Pinpoint the cell where the given text exists, returning its [X, Y] midpoint coordinate. 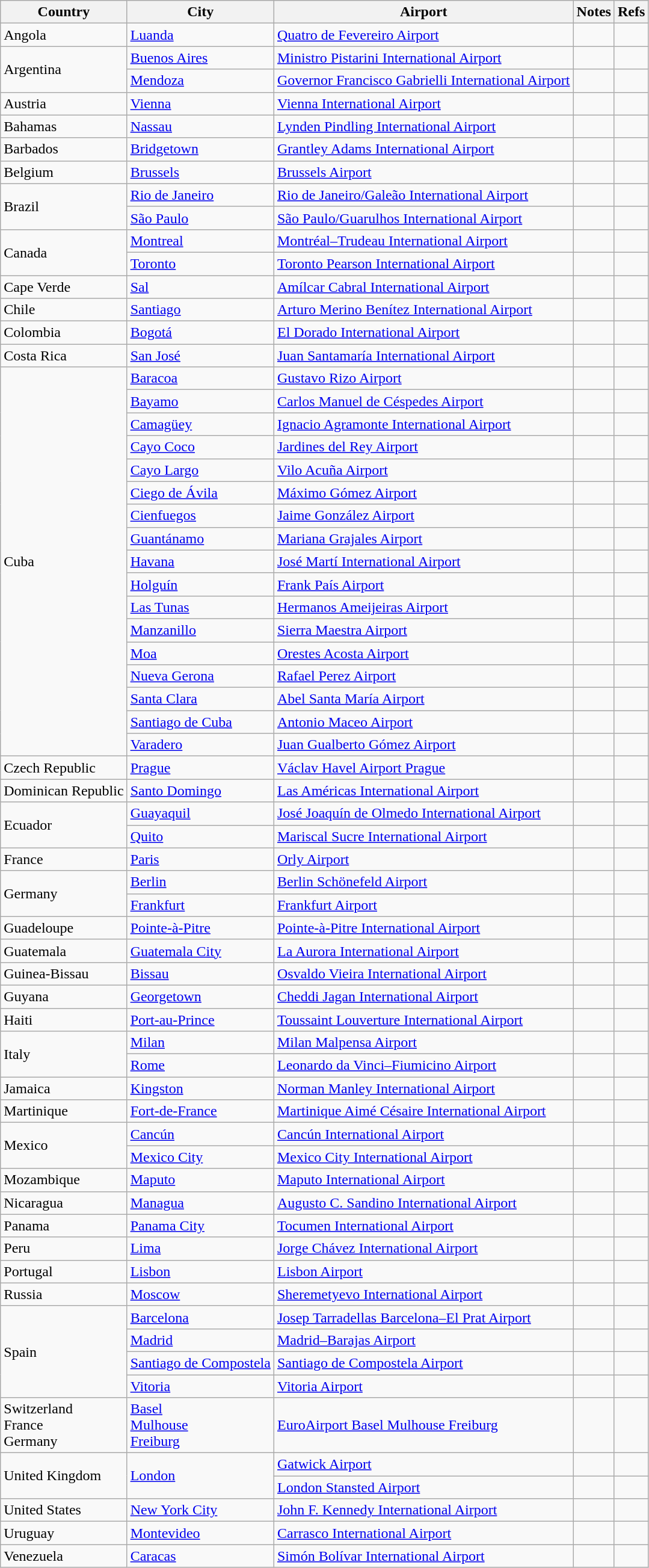
Barbados [64, 149]
Angola [64, 35]
Panama [64, 1226]
Maputo International Airport [423, 1180]
Cayo Largo [200, 470]
SwitzerlandFranceGermany [64, 1425]
Osvaldo Vieira International Airport [423, 974]
Montevideo [200, 1533]
Mendoza [200, 81]
Moa [200, 653]
BaselMulhouseFreiburg [200, 1425]
Norman Manley International Airport [423, 1088]
Antonio Maceo Airport [423, 722]
Montréal–Trudeau International Airport [423, 241]
Costa Rica [64, 356]
Martinique Aimé Césaire International Airport [423, 1111]
Milan [200, 1043]
Orestes Acosta Airport [423, 653]
Canada [64, 252]
Sheremetyevo International Airport [423, 1294]
Las Américas International Airport [423, 791]
Bridgetown [200, 149]
Moscow [200, 1294]
Juan Santamaría International Airport [423, 356]
Holguín [200, 584]
London [200, 1476]
Simón Bolívar International Airport [423, 1556]
Brussels [200, 172]
Ministro Pistarini International Airport [423, 58]
Václav Havel Airport Prague [423, 768]
Caracas [200, 1556]
United Kingdom [64, 1476]
Mexico [64, 1146]
Jorge Chávez International Airport [423, 1249]
Belgium [64, 172]
São Paulo/Guarulhos International Airport [423, 218]
Rafael Perez Airport [423, 676]
Tocumen International Airport [423, 1226]
Jardines del Rey Airport [423, 447]
Guadeloupe [64, 928]
Vitoria Airport [423, 1386]
Paris [200, 859]
Martinique [64, 1111]
Luanda [200, 35]
Bayamo [200, 401]
Venezuela [64, 1556]
Manzanillo [200, 630]
Brussels Airport [423, 172]
Portugal [64, 1271]
Colombia [64, 333]
Vienna International Airport [423, 103]
Las Tunas [200, 607]
Camagüey [200, 424]
Sierra Maestra Airport [423, 630]
Austria [64, 103]
Santiago de Cuba [200, 722]
Rio de Janeiro [200, 195]
Country [64, 12]
Barcelona [200, 1317]
Lynden Pindling International Airport [423, 126]
Vitoria [200, 1386]
Quito [200, 836]
El Dorado International Airport [423, 333]
Maputo [200, 1180]
Mariscal Sucre International Airport [423, 836]
Santiago de Compostela [200, 1363]
Vienna [200, 103]
Cayo Coco [200, 447]
Santo Domingo [200, 791]
Fort-de-France [200, 1111]
United States [64, 1510]
Grantley Adams International Airport [423, 149]
Havana [200, 561]
Cienfuegos [200, 516]
Mexico City International Airport [423, 1157]
Orly Airport [423, 859]
Milan Malpensa Airport [423, 1043]
Bissau [200, 974]
Airport [423, 12]
Bogotá [200, 333]
Ignacio Agramonte International Airport [423, 424]
Madrid [200, 1340]
Máximo Gómez Airport [423, 493]
Nassau [200, 126]
Carlos Manuel de Céspedes Airport [423, 401]
Vilo Acuña Airport [423, 470]
Santiago [200, 310]
Baracoa [200, 378]
Gustavo Rizo Airport [423, 378]
Berlin Schönefeld Airport [423, 882]
Arturo Merino Benítez International Airport [423, 310]
Haiti [64, 1020]
Brazil [64, 206]
Prague [200, 768]
Santiago de Compostela Airport [423, 1363]
Cancún International Airport [423, 1134]
San José [200, 356]
Sal [200, 287]
EuroAirport Basel Mulhouse Freiburg [423, 1425]
Lima [200, 1249]
Guantánamo [200, 539]
La Aurora International Airport [423, 951]
José Martí International Airport [423, 561]
Toronto [200, 264]
Guayaquil [200, 813]
Refs [631, 12]
Cheddi Jagan International Airport [423, 996]
Leonardo da Vinci–Fiumicino Airport [423, 1066]
São Paulo [200, 218]
Augusto C. Sandino International Airport [423, 1203]
New York City [200, 1510]
Santa Clara [200, 699]
Ciego de Ávila [200, 493]
Josep Tarradellas Barcelona–El Prat Airport [423, 1317]
Chile [64, 310]
Czech Republic [64, 768]
Lisbon [200, 1271]
Cuba [64, 562]
Guinea-Bissau [64, 974]
Montreal [200, 241]
Governor Francisco Gabrielli International Airport [423, 81]
José Joaquín de Olmedo International Airport [423, 813]
Amílcar Cabral International Airport [423, 287]
Georgetown [200, 996]
Mozambique [64, 1180]
Bahamas [64, 126]
Lisbon Airport [423, 1271]
City [200, 12]
Hermanos Ameijeiras Airport [423, 607]
Nicaragua [64, 1203]
Guyana [64, 996]
Dominican Republic [64, 791]
Kingston [200, 1088]
London Stansted Airport [423, 1487]
Jaime González Airport [423, 516]
John F. Kennedy International Airport [423, 1510]
Toronto Pearson International Airport [423, 264]
Madrid–Barajas Airport [423, 1340]
Germany [64, 894]
Argentina [64, 69]
Gatwick Airport [423, 1465]
Ecuador [64, 825]
Buenos Aires [200, 58]
Jamaica [64, 1088]
Uruguay [64, 1533]
Panama City [200, 1226]
Pointe-à-Pitre [200, 928]
Mariana Grajales Airport [423, 539]
Frankfurt [200, 905]
Frankfurt Airport [423, 905]
Rome [200, 1066]
Pointe-à-Pitre International Airport [423, 928]
Managua [200, 1203]
Juan Gualberto Gómez Airport [423, 745]
Varadero [200, 745]
Guatemala City [200, 951]
Guatemala [64, 951]
Peru [64, 1249]
Port-au-Prince [200, 1020]
Russia [64, 1294]
Berlin [200, 882]
Quatro de Fevereiro Airport [423, 35]
France [64, 859]
Rio de Janeiro/Galeão International Airport [423, 195]
Cape Verde [64, 287]
Abel Santa María Airport [423, 699]
Mexico City [200, 1157]
Nueva Gerona [200, 676]
Spain [64, 1351]
Cancún [200, 1134]
Frank País Airport [423, 584]
Notes [594, 12]
Toussaint Louverture International Airport [423, 1020]
Italy [64, 1054]
Carrasco International Airport [423, 1533]
